Return (X, Y) of the center of cell containing provided text 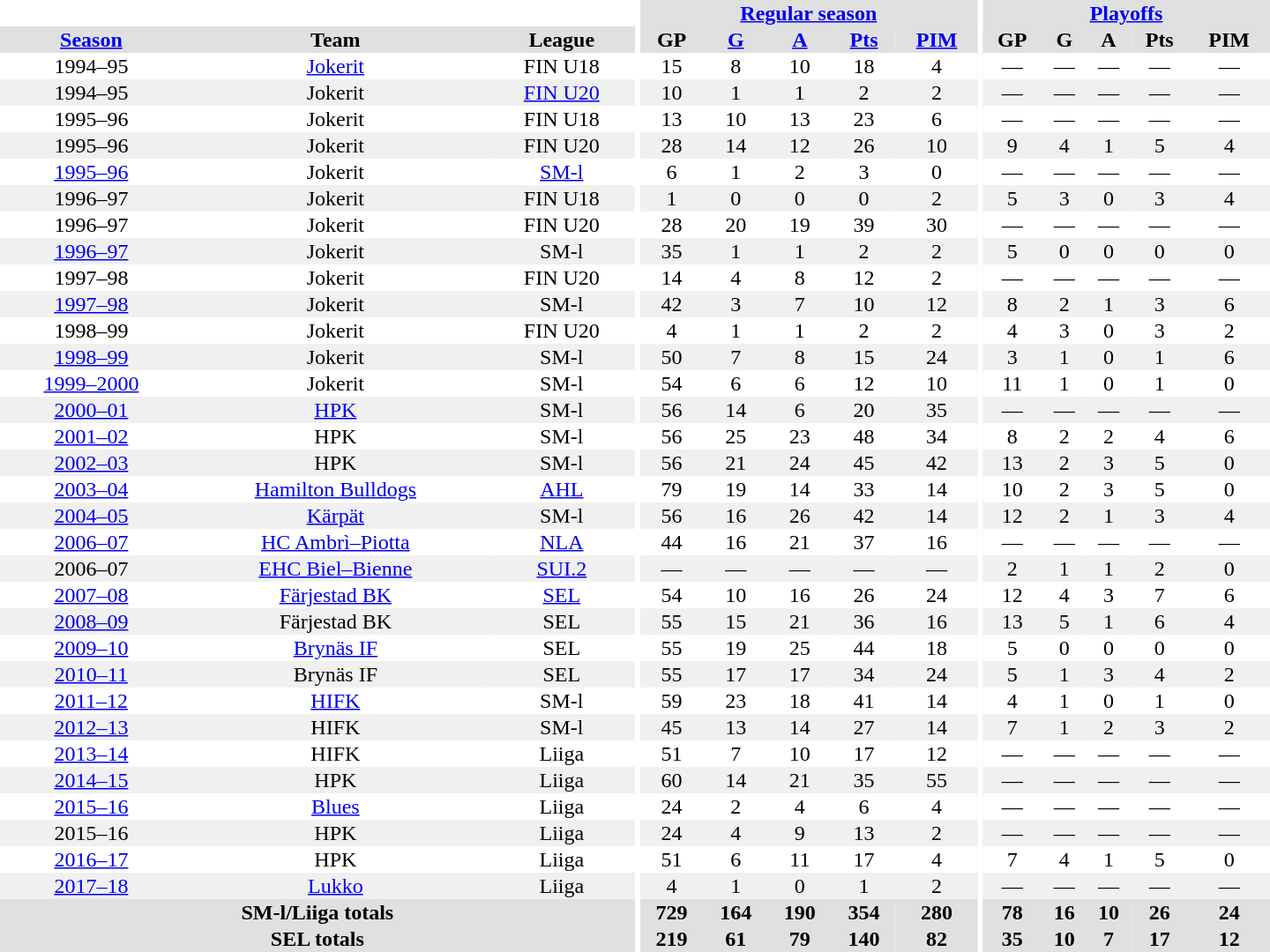
27 (864, 727)
164 (736, 912)
37 (864, 542)
Playoffs (1126, 13)
SUI.2 (562, 569)
60 (672, 780)
SM-l/Liiga totals (317, 912)
41 (864, 701)
59 (672, 701)
AHL (562, 489)
2009–10 (92, 648)
280 (937, 912)
Season (92, 40)
2012–13 (92, 727)
HC Ambrì–Piotta (335, 542)
NLA (562, 542)
219 (672, 939)
354 (864, 912)
EHC Biel–Bienne (335, 569)
2001–02 (92, 436)
2002–03 (92, 463)
140 (864, 939)
2000–01 (92, 410)
82 (937, 939)
2011–12 (92, 701)
SEL totals (317, 939)
2007–08 (92, 595)
Kärpät (335, 516)
2010–11 (92, 674)
36 (864, 621)
Hamilton Bulldogs (335, 489)
2013–14 (92, 754)
2014–15 (92, 780)
League (562, 40)
33 (864, 489)
Blues (335, 807)
1999–2000 (92, 383)
2016–17 (92, 859)
48 (864, 436)
Regular season (808, 13)
2004–05 (92, 516)
Team (335, 40)
2003–04 (92, 489)
Lukko (335, 886)
61 (736, 939)
39 (864, 225)
50 (672, 357)
2008–09 (92, 621)
78 (1012, 912)
729 (672, 912)
190 (801, 912)
2017–18 (92, 886)
30 (937, 225)
